From the cell containing the given text, extract its center point as [X, Y] coordinate. 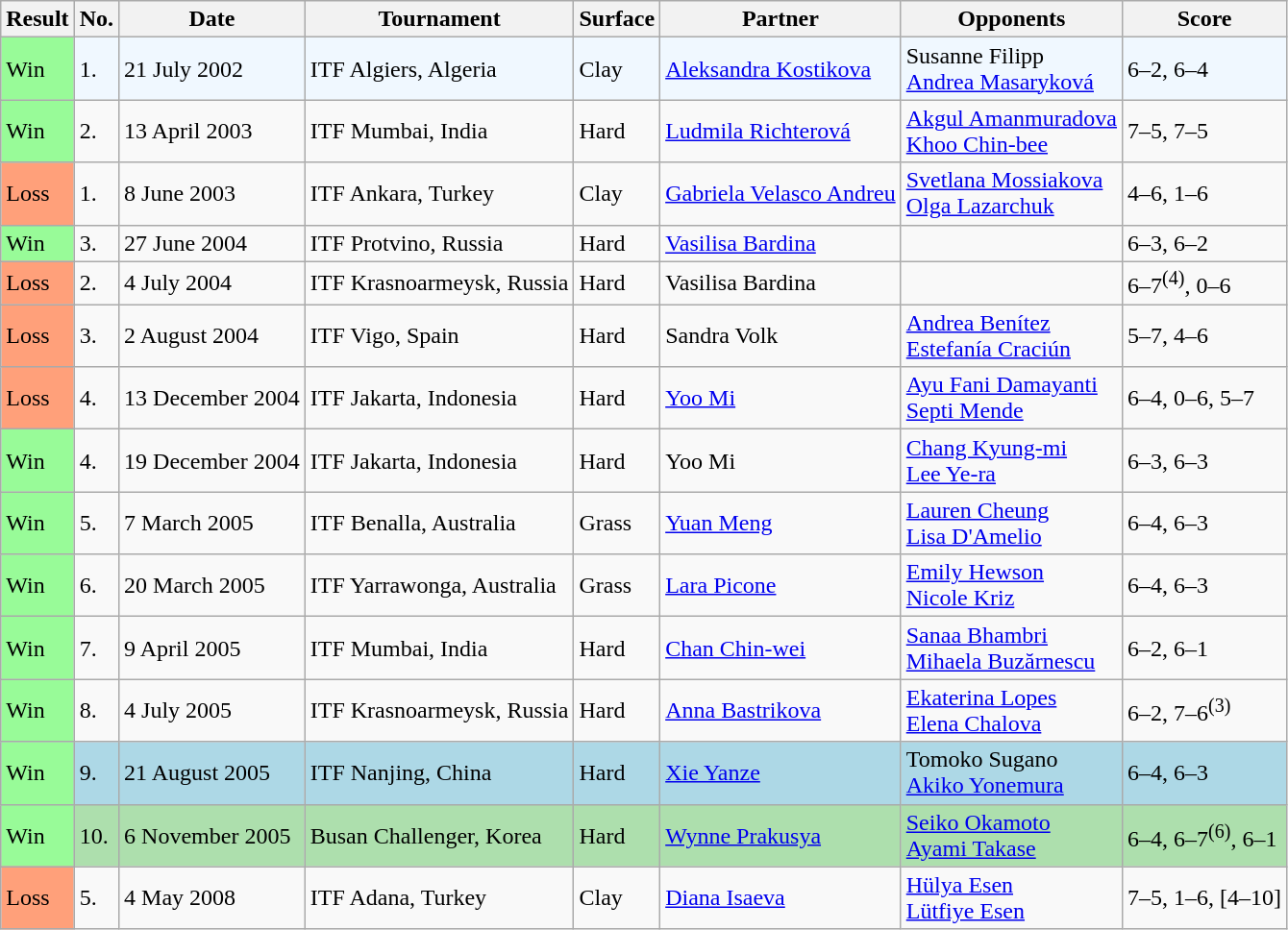
Yuan Meng [780, 523]
6–2, 6–4 [1205, 69]
Tomoko Sugano Akiko Yonemura [1011, 772]
Lara Picone [780, 586]
Chang Kyung-mi Lee Ye-ra [1011, 461]
20 March 2005 [212, 586]
4–6, 1–6 [1205, 194]
Aleksandra Kostikova [780, 69]
ITF Ankara, Turkey [439, 194]
6–4, 6–7(6), 6–1 [1205, 836]
8. [96, 711]
Lauren Cheung Lisa D'Amelio [1011, 523]
6–3, 6–2 [1205, 243]
19 December 2004 [212, 461]
ITF Adana, Turkey [439, 897]
ITF Protvino, Russia [439, 243]
6 November 2005 [212, 836]
7 March 2005 [212, 523]
10. [96, 836]
13 December 2004 [212, 398]
ITF Benalla, Australia [439, 523]
8 June 2003 [212, 194]
Andrea Benítez Estefanía Craciún [1011, 336]
5–7, 4–6 [1205, 336]
6–4, 0–6, 5–7 [1205, 398]
Emily Hewson Nicole Kriz [1011, 586]
6–2, 6–1 [1205, 648]
6–7(4), 0–6 [1205, 282]
ITF Yarrawonga, Australia [439, 586]
Xie Yanze [780, 772]
Date [212, 19]
9. [96, 772]
7–5, 1–6, [4–10] [1205, 897]
Busan Challenger, Korea [439, 836]
2 August 2004 [212, 336]
Ludmila Richterová [780, 131]
21 July 2002 [212, 69]
21 August 2005 [212, 772]
Gabriela Velasco Andreu [780, 194]
ITF Vigo, Spain [439, 336]
7. [96, 648]
Akgul Amanmuradova Khoo Chin-bee [1011, 131]
4 July 2004 [212, 282]
6–2, 7–6(3) [1205, 711]
ITF Nanjing, China [439, 772]
Susanne Filipp Andrea Masaryková [1011, 69]
Ekaterina Lopes Elena Chalova [1011, 711]
Seiko Okamoto Ayami Takase [1011, 836]
7–5, 7–5 [1205, 131]
6–3, 6–3 [1205, 461]
Sanaa Bhambri Mihaela Buzărnescu [1011, 648]
13 April 2003 [212, 131]
Tournament [439, 19]
Surface [617, 19]
9 April 2005 [212, 648]
Partner [780, 19]
Opponents [1011, 19]
27 June 2004 [212, 243]
ITF Algiers, Algeria [439, 69]
Sandra Volk [780, 336]
Anna Bastrikova [780, 711]
No. [96, 19]
Svetlana Mossiakova Olga Lazarchuk [1011, 194]
Ayu Fani Damayanti Septi Mende [1011, 398]
6. [96, 586]
Hülya Esen Lütfiye Esen [1011, 897]
Score [1205, 19]
Wynne Prakusya [780, 836]
4 May 2008 [212, 897]
Chan Chin-wei [780, 648]
Result [37, 19]
Diana Isaeva [780, 897]
4 July 2005 [212, 711]
